Detect which cell encompasses the target text, then output its (x, y) center coordinate. 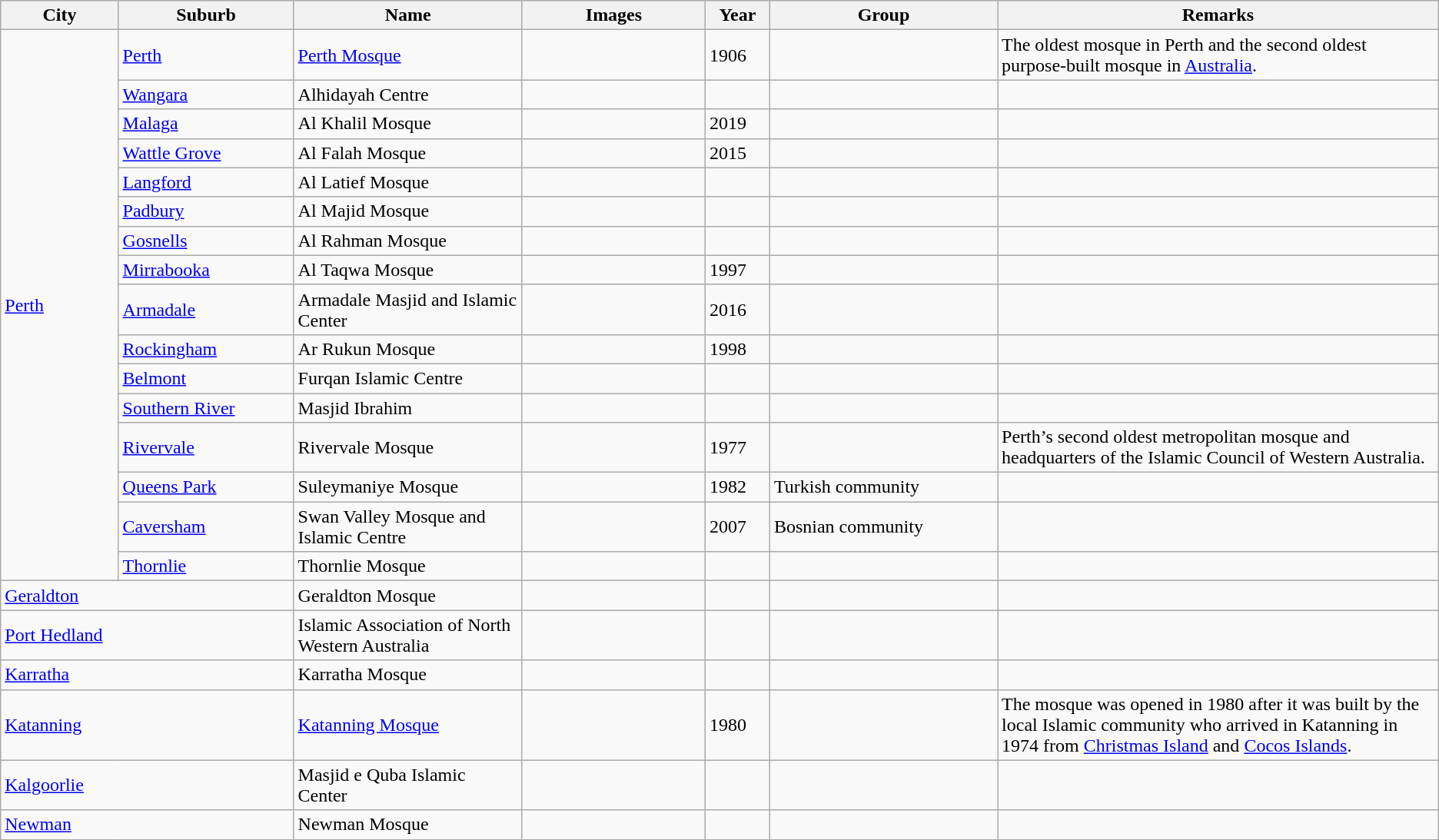
Katanning (148, 725)
Swan Valley Mosque and Islamic Centre (407, 527)
Perth Mosque (407, 55)
City (60, 15)
2007 (737, 527)
Wattle Grove (206, 153)
Queens Park (206, 487)
2016 (737, 309)
Masjid e Quba Islamic Center (407, 785)
Perth’s second oldest metropolitan mosque and headquarters of the Islamic Council of Western Australia. (1218, 447)
Port Hedland (148, 635)
Bosnian community (883, 527)
Al Taqwa Mosque (407, 270)
Padbury (206, 211)
2019 (737, 124)
Year (737, 15)
1982 (737, 487)
Kalgoorlie (148, 785)
Thornlie (206, 566)
Ar Rukun Mosque (407, 349)
Armadale Masjid and Islamic Center (407, 309)
Remarks (1218, 15)
1906 (737, 55)
Al Latief Mosque (407, 182)
1998 (737, 349)
Belmont (206, 378)
Name (407, 15)
Katanning Mosque (407, 725)
Southern River (206, 408)
Geraldton Mosque (407, 596)
Newman (148, 825)
Karratha (148, 675)
Geraldton (148, 596)
Suburb (206, 15)
Rockingham (206, 349)
Suleymaniye Mosque (407, 487)
The oldest mosque in Perth and the second oldest purpose-built mosque in Australia. (1218, 55)
Newman Mosque (407, 825)
2015 (737, 153)
Group (883, 15)
Rivervale (206, 447)
1997 (737, 270)
Masjid Ibrahim (407, 408)
Images (613, 15)
Al Majid Mosque (407, 211)
Mirrabooka (206, 270)
1977 (737, 447)
Rivervale Mosque (407, 447)
Langford (206, 182)
Wangara (206, 95)
Al Rahman Mosque (407, 241)
Thornlie Mosque (407, 566)
Islamic Association of North Western Australia (407, 635)
Al Khalil Mosque (407, 124)
Armadale (206, 309)
Alhidayah Centre (407, 95)
Karratha Mosque (407, 675)
Gosnells (206, 241)
Malaga (206, 124)
Turkish community (883, 487)
1980 (737, 725)
Furqan Islamic Centre (407, 378)
Al Falah Mosque (407, 153)
Caversham (206, 527)
